Return the [x, y] coordinate for the center point of the cell that contains the specified text.  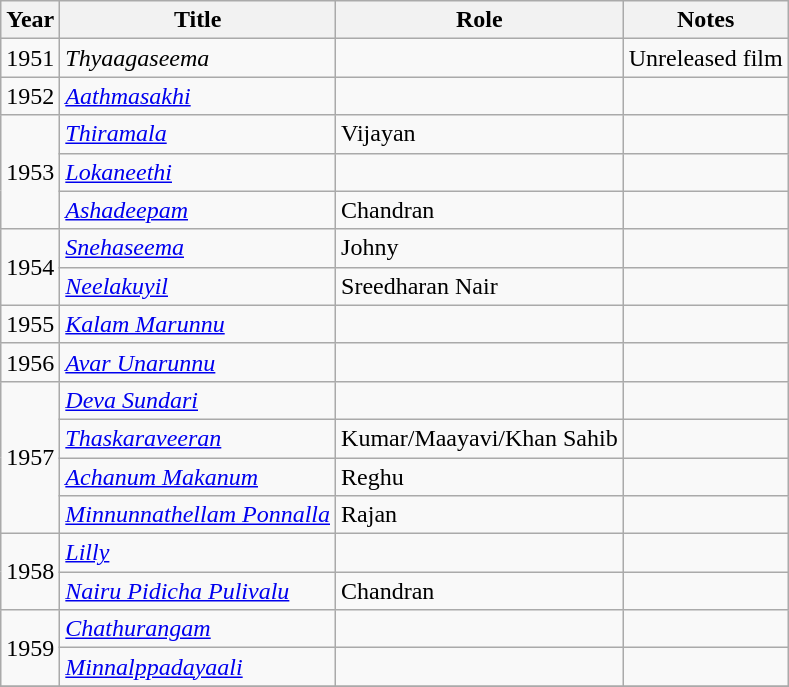
Notes [706, 20]
1958 [30, 572]
1953 [30, 172]
1954 [30, 267]
1957 [30, 457]
1956 [30, 362]
Reghu [480, 477]
Kumar/Maayavi/Khan Sahib [480, 438]
Nairu Pidicha Pulivalu [198, 591]
Title [198, 20]
Aathmasakhi [198, 96]
Minnalppadayaali [198, 667]
Ashadeepam [198, 210]
Achanum Makanum [198, 477]
Sreedharan Nair [480, 286]
1955 [30, 324]
Kalam Marunnu [198, 324]
Chathurangam [198, 629]
1959 [30, 648]
Unreleased film [706, 58]
Role [480, 20]
Minnunnathellam Ponnalla [198, 515]
1952 [30, 96]
Year [30, 20]
1951 [30, 58]
Lokaneethi [198, 172]
Thiramala [198, 134]
Avar Unarunnu [198, 362]
Neelakuyil [198, 286]
Thyaagaseema [198, 58]
Rajan [480, 515]
Lilly [198, 553]
Johny [480, 248]
Deva Sundari [198, 400]
Snehaseema [198, 248]
Thaskaraveeran [198, 438]
Vijayan [480, 134]
